From the cell containing the given text, extract its center point as (X, Y) coordinate. 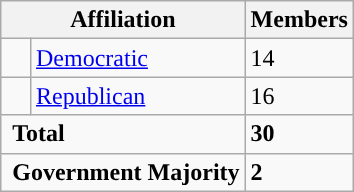
Members (299, 20)
30 (299, 134)
Affiliation (123, 20)
Total (123, 134)
Government Majority (123, 172)
Democratic (138, 58)
2 (299, 172)
14 (299, 58)
Republican (138, 96)
16 (299, 96)
